For the text-containing cell, return its midpoint in [X, Y] coordinate format. 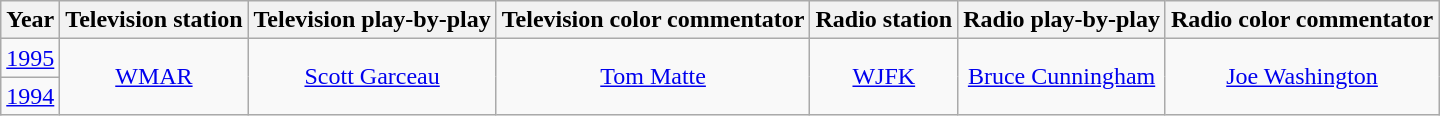
WMAR [154, 77]
Radio play-by-play [1062, 20]
Television color commentator [653, 20]
Scott Garceau [372, 77]
Radio color commentator [1302, 20]
Bruce Cunningham [1062, 77]
Radio station [884, 20]
Television station [154, 20]
WJFK [884, 77]
Year [30, 20]
1995 [30, 58]
Television play-by-play [372, 20]
1994 [30, 96]
Joe Washington [1302, 77]
Tom Matte [653, 77]
